Provide the [X, Y] coordinate of the cell's center where the given text is located.  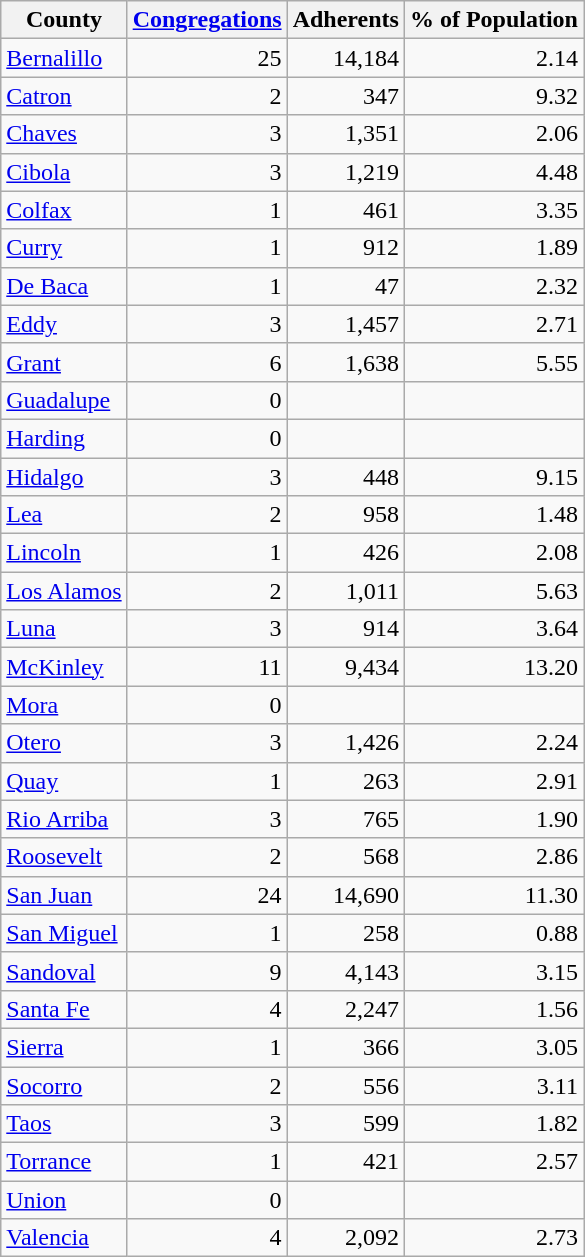
5.63 [494, 591]
San Juan [64, 895]
2.32 [494, 286]
Congregations [207, 20]
Union [64, 1200]
3.15 [494, 971]
Bernalillo [64, 58]
9.15 [494, 477]
1.82 [494, 1124]
Adherents [346, 20]
Curry [64, 248]
Taos [64, 1124]
426 [346, 553]
Mora [64, 705]
Quay [64, 781]
Sandoval [64, 971]
263 [346, 781]
1.48 [494, 515]
2.08 [494, 553]
Lincoln [64, 553]
4.48 [494, 172]
2.73 [494, 1238]
3.11 [494, 1085]
1,011 [346, 591]
461 [346, 210]
4,143 [346, 971]
9,434 [346, 667]
San Miguel [64, 933]
448 [346, 477]
9 [207, 971]
6 [207, 362]
Santa Fe [64, 1009]
2.86 [494, 857]
11.30 [494, 895]
556 [346, 1085]
912 [346, 248]
2.91 [494, 781]
2,092 [346, 1238]
Catron [64, 96]
1,351 [346, 134]
1.89 [494, 248]
258 [346, 933]
9.32 [494, 96]
366 [346, 1047]
Guadalupe [64, 400]
Luna [64, 629]
Otero [64, 743]
14,184 [346, 58]
2,247 [346, 1009]
County [64, 20]
11 [207, 667]
De Baca [64, 286]
Socorro [64, 1085]
3.35 [494, 210]
1.56 [494, 1009]
958 [346, 515]
Cibola [64, 172]
3.05 [494, 1047]
568 [346, 857]
13.20 [494, 667]
2.71 [494, 324]
Roosevelt [64, 857]
2.24 [494, 743]
1,426 [346, 743]
24 [207, 895]
2.14 [494, 58]
Sierra [64, 1047]
765 [346, 819]
Eddy [64, 324]
347 [346, 96]
Rio Arriba [64, 819]
Valencia [64, 1238]
Hidalgo [64, 477]
47 [346, 286]
Colfax [64, 210]
Torrance [64, 1162]
599 [346, 1124]
3.64 [494, 629]
25 [207, 58]
% of Population [494, 20]
2.06 [494, 134]
McKinley [64, 667]
Los Alamos [64, 591]
Grant [64, 362]
Harding [64, 438]
Lea [64, 515]
0.88 [494, 933]
2.57 [494, 1162]
5.55 [494, 362]
1,219 [346, 172]
14,690 [346, 895]
1.90 [494, 819]
1,457 [346, 324]
914 [346, 629]
Chaves [64, 134]
1,638 [346, 362]
421 [346, 1162]
